Return (X, Y) of the center of cell containing provided text 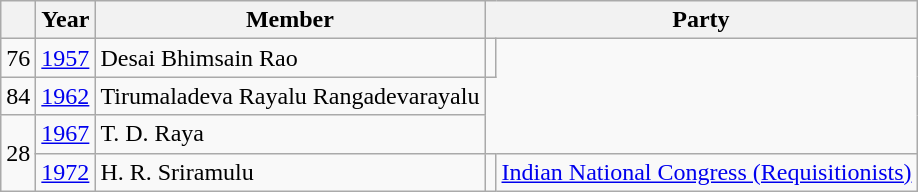
Member (290, 20)
Desai Bhimsain Rao (290, 58)
28 (18, 153)
H. R. Sriramulu (290, 172)
Year (66, 20)
76 (18, 58)
1962 (66, 96)
Indian National Congress (Requisitionists) (706, 172)
T. D. Raya (290, 134)
84 (18, 96)
Tirumaladeva Rayalu Rangadevarayalu (290, 96)
1967 (66, 134)
1972 (66, 172)
1957 (66, 58)
Party (701, 20)
